Determine the [x, y] coordinate at the center of the cell enclosing the given text.  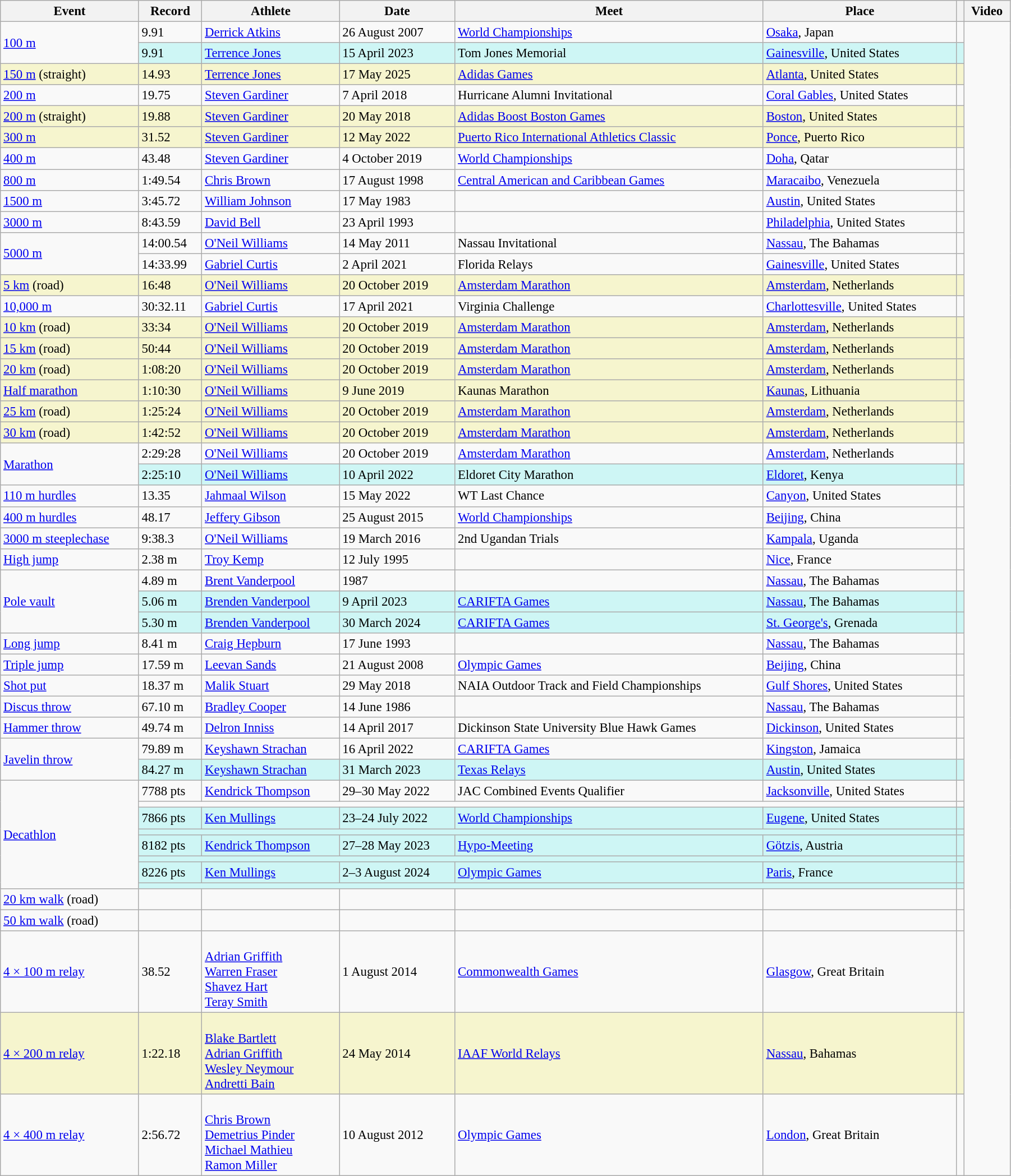
1500 m [70, 201]
15 May 2022 [397, 496]
Jacksonville, United States [860, 791]
14:33.99 [171, 264]
1 August 2014 [397, 972]
4 × 100 m relay [70, 972]
30:32.11 [171, 306]
David Bell [270, 222]
Craig Hepburn [270, 644]
43.48 [171, 159]
Nassau, Bahamas [860, 1053]
14 April 2017 [397, 728]
100 m [70, 43]
20 km walk (road) [70, 900]
300 m [70, 137]
Javelin throw [70, 759]
8226 pts [171, 872]
29 May 2018 [397, 686]
9 April 2023 [397, 602]
25 August 2015 [397, 517]
Video [987, 11]
49.74 m [171, 728]
5.30 m [171, 622]
Commonwealth Games [609, 972]
400 m hurdles [70, 517]
14 June 1986 [397, 707]
84.27 m [171, 770]
19 March 2016 [397, 538]
Leevan Sands [270, 665]
Blake BartlettAdrian GriffithWesley NeymourAndretti Bain [270, 1053]
50 km walk (road) [70, 920]
Nice, France [860, 559]
4 × 200 m relay [70, 1053]
79.89 m [171, 749]
Jeffery Gibson [270, 517]
Adrian GriffithWarren FraserShavez HartTeray Smith [270, 972]
Chris BrownDemetrius PinderMichael MathieuRamon Miller [270, 1135]
Gulf Shores, United States [860, 686]
Adidas Boost Boston Games [609, 117]
10,000 m [70, 306]
400 m [70, 159]
Boston, United States [860, 117]
29–30 May 2022 [397, 791]
Derrick Atkins [270, 33]
200 m [70, 95]
23–24 July 2022 [397, 818]
48.17 [171, 517]
7866 pts [171, 818]
1:42:52 [171, 433]
27–28 May 2023 [397, 845]
12 July 1995 [397, 559]
Marathon [70, 464]
2 April 2021 [397, 264]
2nd Ugandan Trials [609, 538]
Delron Inniss [270, 728]
Half marathon [70, 391]
Eldoret, Kenya [860, 475]
9 June 2019 [397, 391]
15 April 2023 [397, 53]
Atlanta, United States [860, 75]
Philadelphia, United States [860, 222]
10 km (road) [70, 328]
3000 m steeplechase [70, 538]
Hurricane Alumni Invitational [609, 95]
Virginia Challenge [609, 306]
14:00.54 [171, 243]
24 May 2014 [397, 1053]
Paris, France [860, 872]
8182 pts [171, 845]
25 km (road) [70, 412]
Götzis, Austria [860, 845]
Hypo-Meeting [609, 845]
Adidas Games [609, 75]
26 August 2007 [397, 33]
8:43.59 [171, 222]
33:34 [171, 328]
18.37 m [171, 686]
17 June 1993 [397, 644]
Florida Relays [609, 264]
Maracaibo, Venezuela [860, 180]
17 May 1983 [397, 201]
5.06 m [171, 602]
IAAF World Relays [609, 1053]
Date [397, 11]
Nassau Invitational [609, 243]
4 × 400 m relay [70, 1135]
Bradley Cooper [270, 707]
Hammer throw [70, 728]
3000 m [70, 222]
Ponce, Puerto Rico [860, 137]
1:08:20 [171, 370]
Shot put [70, 686]
1:25:24 [171, 412]
8.41 m [171, 644]
2:56.72 [171, 1135]
4 October 2019 [397, 159]
2–3 August 2024 [397, 872]
Central American and Caribbean Games [609, 180]
Texas Relays [609, 770]
WT Last Chance [609, 496]
31.52 [171, 137]
150 m (straight) [70, 75]
16 April 2022 [397, 749]
5 km (road) [70, 285]
1:10:30 [171, 391]
Decathlon [70, 834]
Discus throw [70, 707]
38.52 [171, 972]
Pole vault [70, 601]
St. George's, Grenada [860, 622]
14 May 2011 [397, 243]
Chris Brown [270, 180]
7788 pts [171, 791]
London, Great Britain [860, 1135]
16:48 [171, 285]
4.89 m [171, 580]
Kaunas Marathon [609, 391]
Place [860, 11]
17 April 2021 [397, 306]
15 km (road) [70, 348]
Glasgow, Great Britain [860, 972]
50:44 [171, 348]
JAC Combined Events Qualifier [609, 791]
Osaka, Japan [860, 33]
Brent Vanderpool [270, 580]
13.35 [171, 496]
19.88 [171, 117]
10 April 2022 [397, 475]
Eugene, United States [860, 818]
20 km (road) [70, 370]
Triple jump [70, 665]
Puerto Rico International Athletics Classic [609, 137]
2:29:28 [171, 454]
14.93 [171, 75]
Kampala, Uganda [860, 538]
30 March 2024 [397, 622]
Tom Jones Memorial [609, 53]
High jump [70, 559]
Troy Kemp [270, 559]
800 m [70, 180]
Dickinson State University Blue Hawk Games [609, 728]
2:25:10 [171, 475]
30 km (road) [70, 433]
Record [171, 11]
Event [70, 11]
1:49.54 [171, 180]
23 April 1993 [397, 222]
1:22.18 [171, 1053]
Dickinson, United States [860, 728]
Kingston, Jamaica [860, 749]
Doha, Qatar [860, 159]
9:38.3 [171, 538]
Meet [609, 11]
Kaunas, Lithuania [860, 391]
William Johnson [270, 201]
7 April 2018 [397, 95]
17 August 1998 [397, 180]
Charlottesville, United States [860, 306]
17 May 2025 [397, 75]
67.10 m [171, 707]
5000 m [70, 253]
20 May 2018 [397, 117]
Malik Stuart [270, 686]
NAIA Outdoor Track and Field Championships [609, 686]
10 August 2012 [397, 1135]
3:45.72 [171, 201]
21 August 2008 [397, 665]
200 m (straight) [70, 117]
Canyon, United States [860, 496]
110 m hurdles [70, 496]
Athlete [270, 11]
Jahmaal Wilson [270, 496]
12 May 2022 [397, 137]
2.38 m [171, 559]
Long jump [70, 644]
1987 [397, 580]
17.59 m [171, 665]
Coral Gables, United States [860, 95]
Eldoret City Marathon [609, 475]
19.75 [171, 95]
31 March 2023 [397, 770]
